Pinpoint the cell where the given text exists, returning its [x, y] midpoint coordinate. 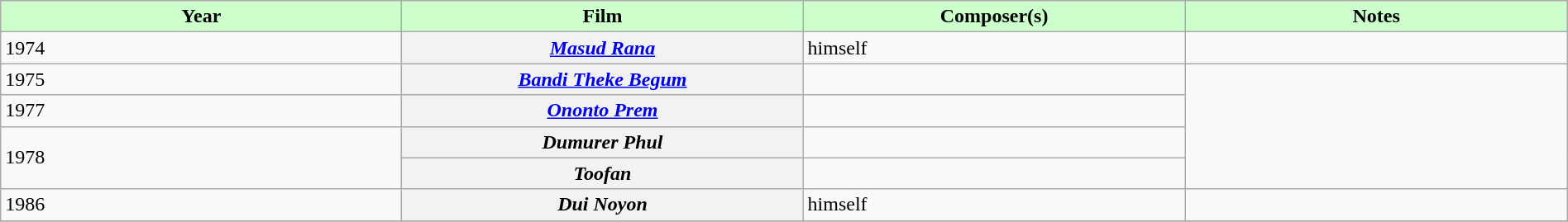
Film [602, 17]
Toofan [602, 173]
Masud Rana [602, 48]
Ononto Prem [602, 111]
Dumurer Phul [602, 142]
1975 [202, 79]
Notes [1376, 17]
1986 [202, 205]
1977 [202, 111]
1978 [202, 158]
1974 [202, 48]
Year [202, 17]
Composer(s) [994, 17]
Dui Noyon [602, 205]
Bandi Theke Begum [602, 79]
